Return (X, Y) of the center of cell containing provided text 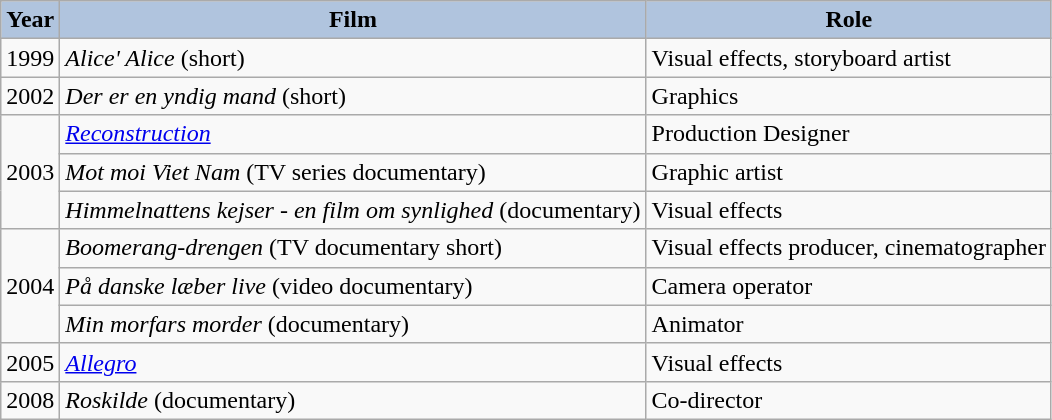
2003 (30, 172)
Camera operator (848, 286)
Graphic artist (848, 172)
2008 (30, 400)
Co-director (848, 400)
Animator (848, 324)
Roskilde (documentary) (353, 400)
Boomerang-drengen (TV documentary short) (353, 248)
Himmelnattens kejser - en film om synlighed (documentary) (353, 210)
Der er en yndig mand (short) (353, 96)
Allegro (353, 362)
Role (848, 20)
Alice' Alice (short) (353, 58)
2004 (30, 286)
Reconstruction (353, 134)
Graphics (848, 96)
2005 (30, 362)
På danske læber live (video documentary) (353, 286)
Year (30, 20)
Film (353, 20)
1999 (30, 58)
Mot moi Viet Nam (TV series documentary) (353, 172)
Visual effects, storyboard artist (848, 58)
Visual effects producer, cinematographer (848, 248)
Min morfars morder (documentary) (353, 324)
2002 (30, 96)
Production Designer (848, 134)
